Output the [x, y] coordinate of the center of the cell containing the given text.  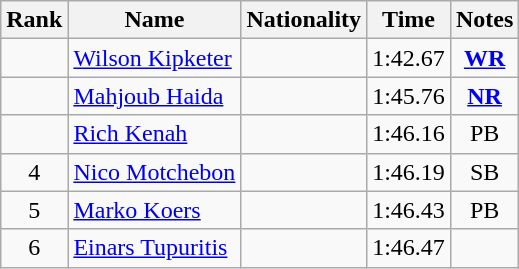
Time [409, 20]
Mahjoub Haida [154, 96]
Einars Tupuritis [154, 248]
Rich Kenah [154, 134]
Notes [484, 20]
1:46.43 [409, 210]
1:46.47 [409, 248]
4 [34, 172]
SB [484, 172]
5 [34, 210]
Name [154, 20]
NR [484, 96]
1:42.67 [409, 58]
Nationality [304, 20]
WR [484, 58]
Marko Koers [154, 210]
6 [34, 248]
Wilson Kipketer [154, 58]
1:45.76 [409, 96]
1:46.16 [409, 134]
1:46.19 [409, 172]
Rank [34, 20]
Nico Motchebon [154, 172]
